For the text-containing cell, return its midpoint in [x, y] coordinate format. 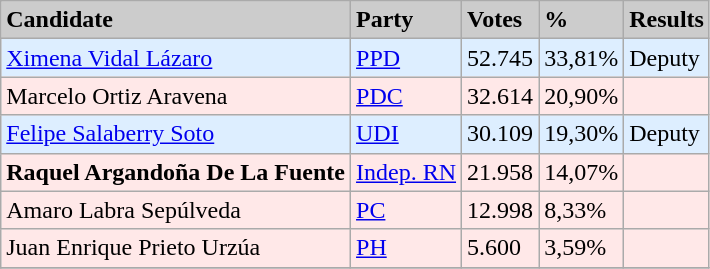
PC [406, 210]
Amaro Labra Sepúlveda [176, 210]
33,81% [582, 58]
8,33% [582, 210]
20,90% [582, 96]
12.998 [500, 210]
Marcelo Ortiz Aravena [176, 96]
30.109 [500, 134]
PH [406, 248]
14,07% [582, 172]
52.745 [500, 58]
PDC [406, 96]
PPD [406, 58]
Felipe Salaberry Soto [176, 134]
19,30% [582, 134]
Raquel Argandoña De La Fuente [176, 172]
Candidate [176, 20]
Results [667, 20]
3,59% [582, 248]
5.600 [500, 248]
32.614 [500, 96]
Juan Enrique Prieto Urzúa [176, 248]
% [582, 20]
Indep. RN [406, 172]
21.958 [500, 172]
Votes [500, 20]
Party [406, 20]
Ximena Vidal Lázaro [176, 58]
UDI [406, 134]
